Detect which cell encompasses the target text, then output its (X, Y) center coordinate. 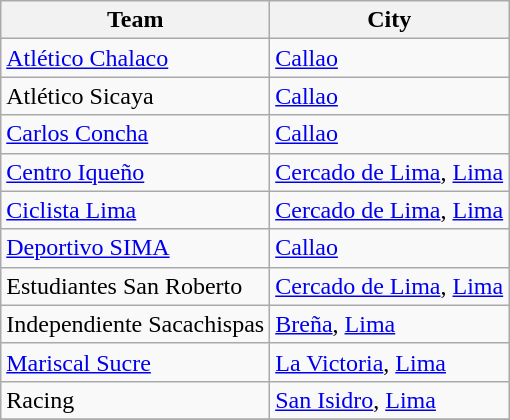
Breña, Lima (390, 324)
San Isidro, Lima (390, 400)
City (390, 20)
Centro Iqueño (136, 172)
Mariscal Sucre (136, 362)
Independiente Sacachispas (136, 324)
Carlos Concha (136, 134)
Deportivo SIMA (136, 248)
Team (136, 20)
Ciclista Lima (136, 210)
Racing (136, 400)
Atlético Sicaya (136, 96)
La Victoria, Lima (390, 362)
Estudiantes San Roberto (136, 286)
Atlético Chalaco (136, 58)
